Find where the given text appears and provide that cell's center as [X, Y] coordinate. 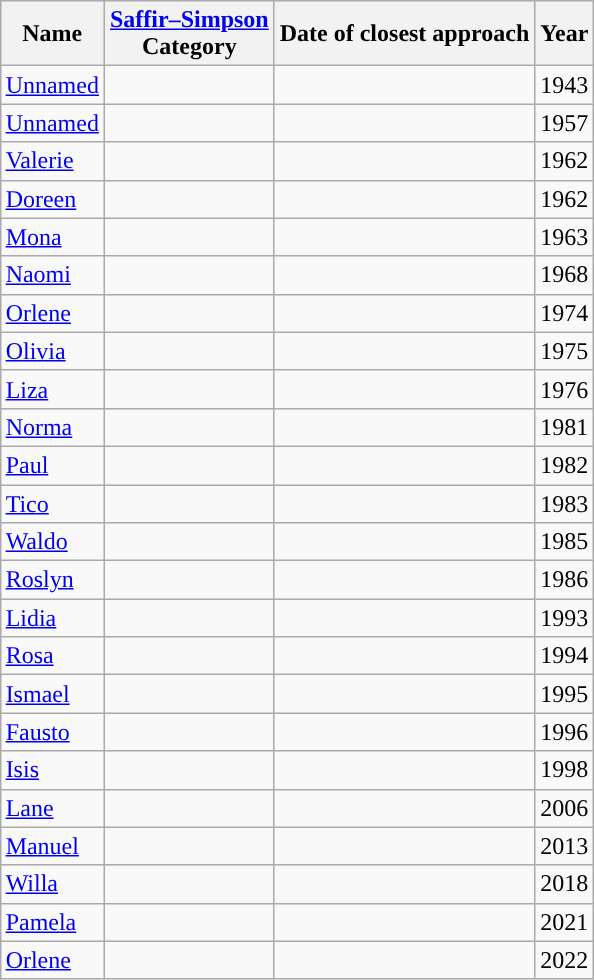
Valerie [52, 161]
1968 [564, 275]
Mona [52, 237]
2018 [564, 884]
Tico [52, 503]
1981 [564, 427]
Name [52, 34]
Doreen [52, 199]
Lane [52, 808]
2021 [564, 922]
Fausto [52, 732]
1975 [564, 351]
2022 [564, 960]
Isis [52, 770]
Year [564, 34]
Date of closest approach [404, 34]
Waldo [52, 542]
Olivia [52, 351]
Rosa [52, 656]
1983 [564, 503]
1974 [564, 313]
Paul [52, 465]
Roslyn [52, 580]
1998 [564, 770]
Liza [52, 389]
Naomi [52, 275]
1994 [564, 656]
2013 [564, 846]
1995 [564, 694]
Lidia [52, 618]
Ismael [52, 694]
Norma [52, 427]
1982 [564, 465]
Pamela [52, 922]
1986 [564, 580]
1993 [564, 618]
2006 [564, 808]
1985 [564, 542]
Manuel [52, 846]
1996 [564, 732]
1943 [564, 85]
1963 [564, 237]
Saffir–SimpsonCategory [189, 34]
Willa [52, 884]
1976 [564, 389]
1957 [564, 123]
